Pinpoint the cell where the given text exists, returning its [x, y] midpoint coordinate. 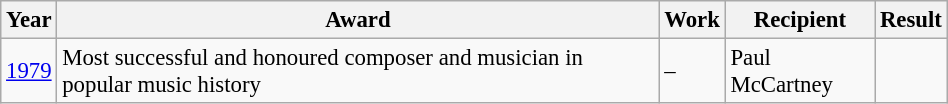
Year [29, 20]
Paul McCartney [800, 72]
1979 [29, 72]
– [692, 72]
Result [912, 20]
Recipient [800, 20]
Work [692, 20]
Award [358, 20]
Most successful and honoured composer and musician in popular music history [358, 72]
